Determine the (x, y) coordinate at the center of the cell enclosing the given text.  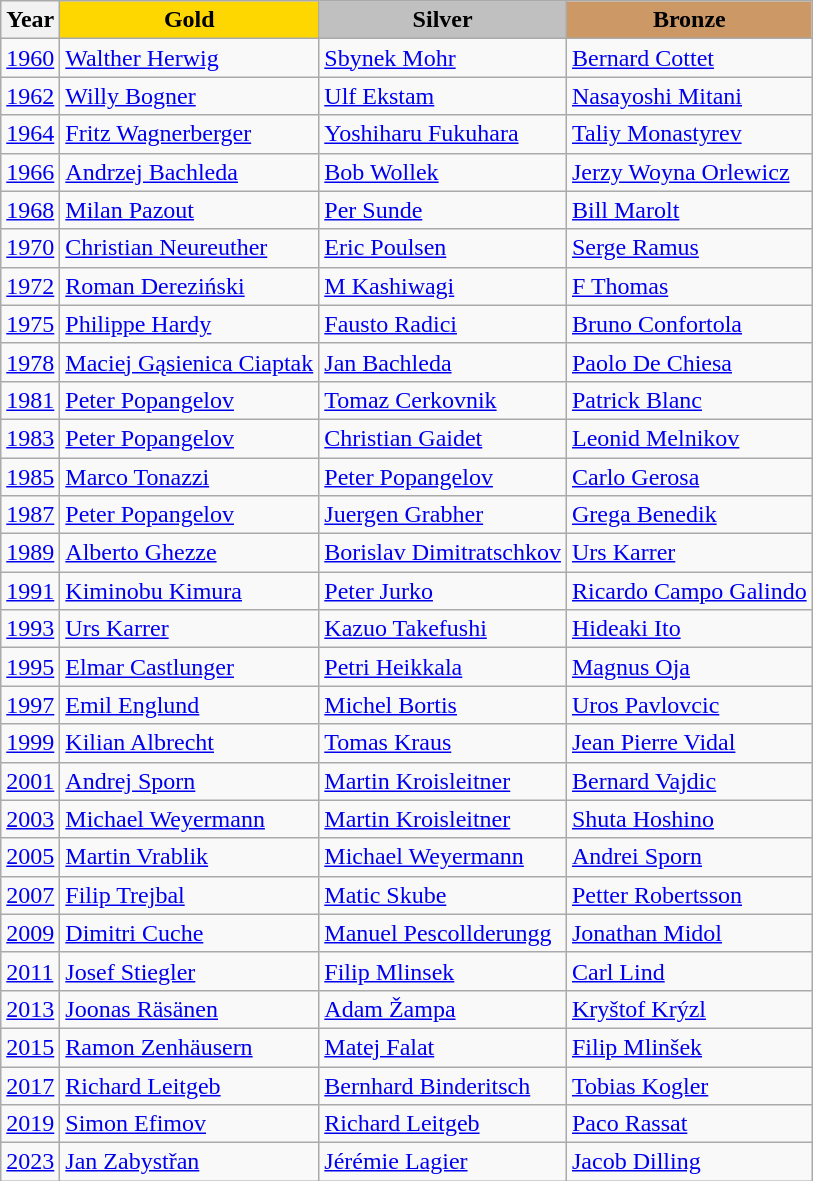
Filip Trejbal (190, 895)
2003 (30, 819)
Andrzej Bachleda (190, 172)
Dimitri Cuche (190, 933)
Jan Bachleda (443, 362)
2023 (30, 1162)
Petter Robertsson (689, 895)
Taliy Monastyrev (689, 134)
1972 (30, 286)
Simon Efimov (190, 1124)
Alberto Ghezze (190, 553)
Kiminobu Kimura (190, 591)
Silver (443, 20)
2017 (30, 1085)
Borislav Dimitratschkov (443, 553)
Leonid Melnikov (689, 438)
Fritz Wagnerberger (190, 134)
Filip Mlinsek (443, 971)
Marco Tonazzi (190, 477)
1983 (30, 438)
Paolo De Chiesa (689, 362)
2005 (30, 857)
Shuta Hoshino (689, 819)
Patrick Blanc (689, 400)
1966 (30, 172)
Ricardo Campo Galindo (689, 591)
Peter Jurko (443, 591)
Per Sunde (443, 210)
2015 (30, 1047)
Philippe Hardy (190, 324)
Andrei Sporn (689, 857)
Serge Ramus (689, 248)
Jacob Dilling (689, 1162)
Fausto Radici (443, 324)
Tomaz Cerkovnik (443, 400)
Kryštof Krýzl (689, 1009)
Jérémie Lagier (443, 1162)
1981 (30, 400)
Jerzy Woyna Orlewicz (689, 172)
1989 (30, 553)
Tobias Kogler (689, 1085)
Paco Rassat (689, 1124)
Andrej Sporn (190, 781)
F Thomas (689, 286)
1975 (30, 324)
Kazuo Takefushi (443, 629)
1993 (30, 629)
Matej Falat (443, 1047)
Willy Bogner (190, 96)
Jan Zabystřan (190, 1162)
Walther Herwig (190, 58)
2001 (30, 781)
Emil Englund (190, 705)
Joonas Räsänen (190, 1009)
Hideaki Ito (689, 629)
Uros Pavlovcic (689, 705)
2007 (30, 895)
Magnus Oja (689, 667)
Jonathan Midol (689, 933)
1987 (30, 515)
Christian Neureuther (190, 248)
Carlo Gerosa (689, 477)
Eric Poulsen (443, 248)
1962 (30, 96)
2013 (30, 1009)
Bernhard Binderitsch (443, 1085)
2019 (30, 1124)
1970 (30, 248)
Bernard Cottet (689, 58)
Sbynek Mohr (443, 58)
Roman Dereziński (190, 286)
Matic Skube (443, 895)
2011 (30, 971)
1964 (30, 134)
Bruno Confortola (689, 324)
Year (30, 20)
Bill Marolt (689, 210)
Jean Pierre Vidal (689, 743)
Maciej Gąsienica Ciaptak (190, 362)
Bob Wollek (443, 172)
Filip Mlinšek (689, 1047)
Nasayoshi Mitani (689, 96)
1978 (30, 362)
Christian Gaidet (443, 438)
Gold (190, 20)
Josef Stiegler (190, 971)
1997 (30, 705)
Ulf Ekstam (443, 96)
Grega Benedik (689, 515)
M Kashiwagi (443, 286)
1968 (30, 210)
1985 (30, 477)
Carl Lind (689, 971)
Juergen Grabher (443, 515)
Milan Pazout (190, 210)
Manuel Pescollderungg (443, 933)
Tomas Kraus (443, 743)
Petri Heikkala (443, 667)
Kilian Albrecht (190, 743)
Ramon Zenhäusern (190, 1047)
Bronze (689, 20)
2009 (30, 933)
Adam Žampa (443, 1009)
Bernard Vajdic (689, 781)
1999 (30, 743)
Yoshiharu Fukuhara (443, 134)
Elmar Castlunger (190, 667)
Martin Vrablik (190, 857)
1991 (30, 591)
1995 (30, 667)
1960 (30, 58)
Michel Bortis (443, 705)
